Capture the cell that displays the provided text and extract its [x, y] central coordinate. 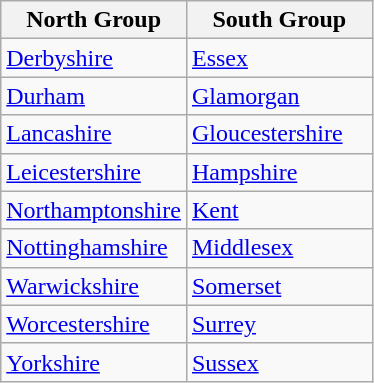
Surrey [279, 324]
Derbyshire [94, 58]
Kent [279, 210]
Nottinghamshire [94, 248]
Durham [94, 96]
Hampshire [279, 172]
Middlesex [279, 248]
Sussex [279, 362]
South Group [279, 20]
Warwickshire [94, 286]
Worcestershire [94, 324]
Somerset [279, 286]
Northamptonshire [94, 210]
Yorkshire [94, 362]
Lancashire [94, 134]
Glamorgan [279, 96]
Leicestershire [94, 172]
Essex [279, 58]
North Group [94, 20]
Gloucestershire [279, 134]
